Capture the cell that displays the provided text and extract its (X, Y) central coordinate. 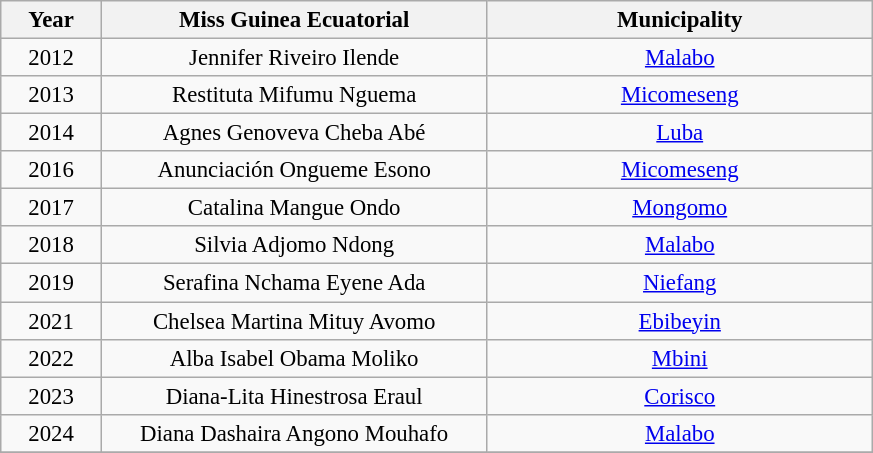
Miss Guinea Ecuatorial (294, 20)
Diana Dashaira Angono Mouhafo (294, 433)
2012 (52, 58)
2019 (52, 283)
Diana-Lita Hinestrosa Eraul (294, 396)
Agnes Genoveva Cheba Abé (294, 133)
2022 (52, 358)
Anunciación Ongueme Esono (294, 170)
2024 (52, 433)
2014 (52, 133)
Niefang (680, 283)
Municipality (680, 20)
Serafina Nchama Eyene Ada (294, 283)
Silvia Adjomo Ndong (294, 245)
Jennifer Riveiro Ilende (294, 58)
Ebibeyin (680, 321)
2017 (52, 208)
Mbini (680, 358)
2023 (52, 396)
Mongomo (680, 208)
Year (52, 20)
Alba Isabel Obama Moliko (294, 358)
Catalina Mangue Ondo (294, 208)
Restituta Mifumu Nguema (294, 95)
Corisco (680, 396)
2018 (52, 245)
Luba (680, 133)
2021 (52, 321)
2013 (52, 95)
2016 (52, 170)
Chelsea Martina Mituy Avomo (294, 321)
